Scan for the cell matching the given text and deliver its (X, Y) coordinate at center. 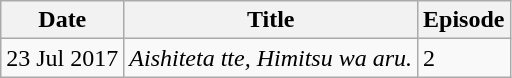
Date (62, 20)
Title (271, 20)
23 Jul 2017 (62, 58)
2 (464, 58)
Aishiteta tte, Himitsu wa aru. (271, 58)
Episode (464, 20)
